Determine the (x, y) coordinate at the center of the cell enclosing the given text.  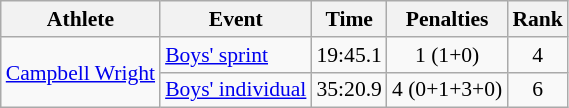
4 (0+1+3+0) (447, 90)
Athlete (80, 19)
Rank (538, 19)
Boys' sprint (236, 55)
Time (348, 19)
Boys' individual (236, 90)
19:45.1 (348, 55)
6 (538, 90)
4 (538, 55)
Event (236, 19)
35:20.9 (348, 90)
1 (1+0) (447, 55)
Campbell Wright (80, 72)
Penalties (447, 19)
